Pinpoint the cell where the given text exists, returning its (x, y) midpoint coordinate. 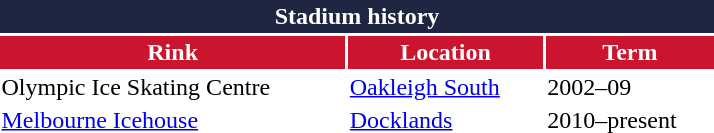
Location (446, 52)
2002–09 (630, 87)
Term (630, 52)
Oakleigh South (446, 87)
Stadium history (357, 16)
Olympic Ice Skating Centre (172, 87)
Rink (172, 52)
